Determine the [x, y] coordinate at the center of the cell enclosing the given text.  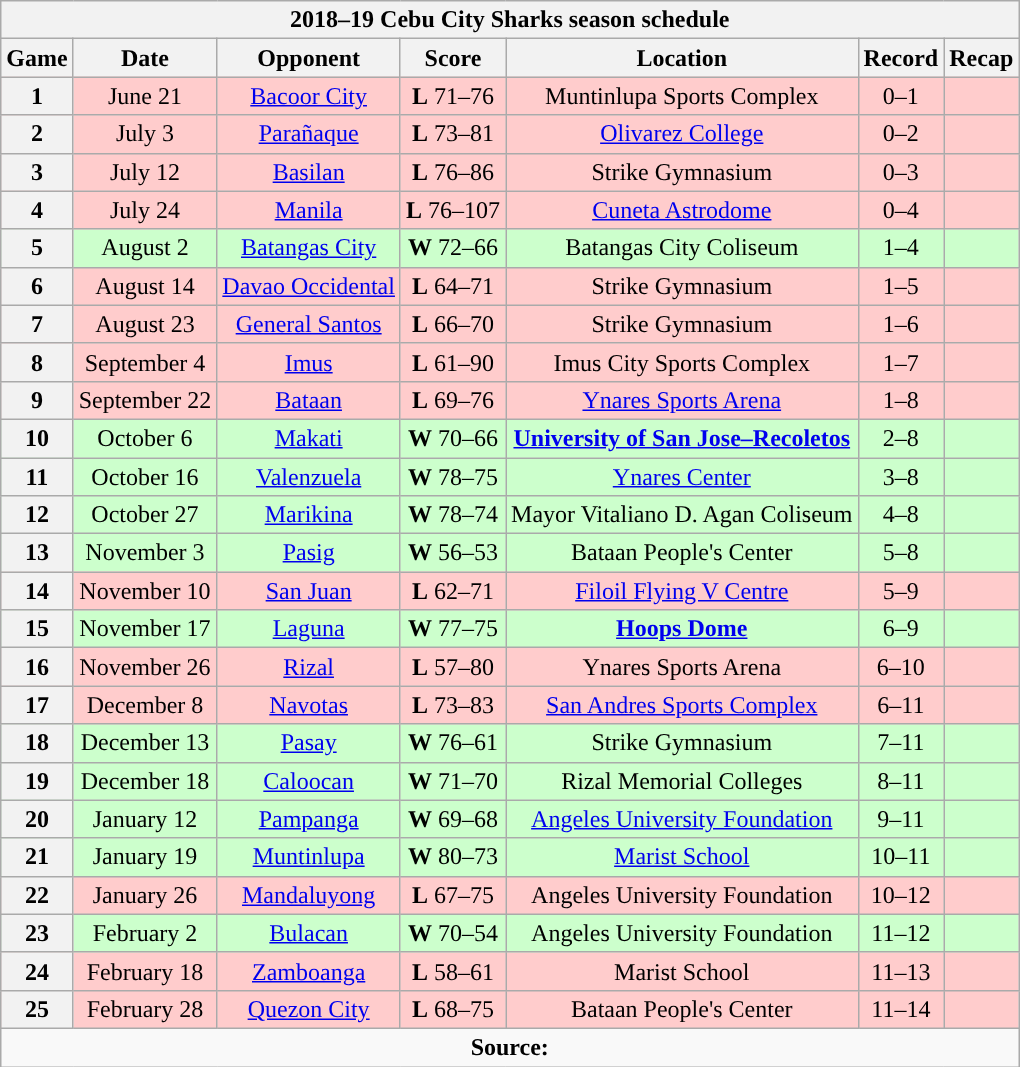
1–4 [901, 248]
October 27 [145, 515]
Pasig [309, 553]
Basilan [309, 172]
July 3 [145, 134]
10–12 [901, 895]
Laguna [309, 629]
7–11 [901, 743]
Muntinlupa Sports Complex [682, 96]
Parañaque [309, 134]
December 13 [145, 743]
Davao Occidental [309, 286]
General Santos [309, 324]
August 23 [145, 324]
Olivarez College [682, 134]
Bataan [309, 400]
Hoops Dome [682, 629]
L 76–107 [452, 210]
W 70–54 [452, 933]
L 58–61 [452, 971]
November 17 [145, 629]
Score [452, 58]
4–8 [901, 515]
August 2 [145, 248]
February 18 [145, 971]
July 12 [145, 172]
Location [682, 58]
2 [37, 134]
Ynares Center [682, 477]
Valenzuela [309, 477]
6–9 [901, 629]
5–8 [901, 553]
W 77–75 [452, 629]
L 64–71 [452, 286]
5–9 [901, 591]
Record [901, 58]
9 [37, 400]
August 14 [145, 286]
1–8 [901, 400]
Navotas [309, 705]
Rizal [309, 667]
7 [37, 324]
Game [37, 58]
Imus [309, 362]
September 4 [145, 362]
14 [37, 591]
Bacoor City [309, 96]
1–5 [901, 286]
11 [37, 477]
1 [37, 96]
W 69–68 [452, 819]
24 [37, 971]
11–13 [901, 971]
June 21 [145, 96]
L 67–75 [452, 895]
Imus City Sports Complex [682, 362]
Filoil Flying V Centre [682, 591]
3–8 [901, 477]
4 [37, 210]
University of San Jose–Recoletos [682, 438]
September 22 [145, 400]
3 [37, 172]
Pampanga [309, 819]
5 [37, 248]
July 24 [145, 210]
0–3 [901, 172]
San Andres Sports Complex [682, 705]
San Juan [309, 591]
Manila [309, 210]
December 18 [145, 781]
L 66–70 [452, 324]
L 71–76 [452, 96]
Muntinlupa [309, 857]
Makati [309, 438]
Caloocan [309, 781]
25 [37, 1009]
Source: [510, 1047]
W 72–66 [452, 248]
Batangas City [309, 248]
0–4 [901, 210]
Rizal Memorial Colleges [682, 781]
22 [37, 895]
19 [37, 781]
January 26 [145, 895]
20 [37, 819]
Opponent [309, 58]
Bulacan [309, 933]
Date [145, 58]
W 78–74 [452, 515]
Quezon City [309, 1009]
W 56–53 [452, 553]
W 78–75 [452, 477]
8 [37, 362]
December 8 [145, 705]
L 68–75 [452, 1009]
January 12 [145, 819]
October 16 [145, 477]
L 61–90 [452, 362]
Zamboanga [309, 971]
L 62–71 [452, 591]
13 [37, 553]
11–12 [901, 933]
18 [37, 743]
0–1 [901, 96]
Batangas City Coliseum [682, 248]
16 [37, 667]
Mandaluyong [309, 895]
15 [37, 629]
Cuneta Astrodome [682, 210]
W 80–73 [452, 857]
W 70–66 [452, 438]
L 57–80 [452, 667]
9–11 [901, 819]
23 [37, 933]
21 [37, 857]
1–7 [901, 362]
February 28 [145, 1009]
W 76–61 [452, 743]
12 [37, 515]
November 3 [145, 553]
11–14 [901, 1009]
17 [37, 705]
1–6 [901, 324]
8–11 [901, 781]
October 6 [145, 438]
Mayor Vitaliano D. Agan Coliseum [682, 515]
Pasay [309, 743]
L 73–83 [452, 705]
November 26 [145, 667]
0–2 [901, 134]
L 76–86 [452, 172]
February 2 [145, 933]
2018–19 Cebu City Sharks season schedule [510, 20]
6 [37, 286]
Recap [982, 58]
10 [37, 438]
Marikina [309, 515]
6–11 [901, 705]
January 19 [145, 857]
L 69–76 [452, 400]
L 73–81 [452, 134]
November 10 [145, 591]
2–8 [901, 438]
W 71–70 [452, 781]
10–11 [901, 857]
6–10 [901, 667]
